Extract the (x, y) coordinate from the center of the cell holding the provided text.  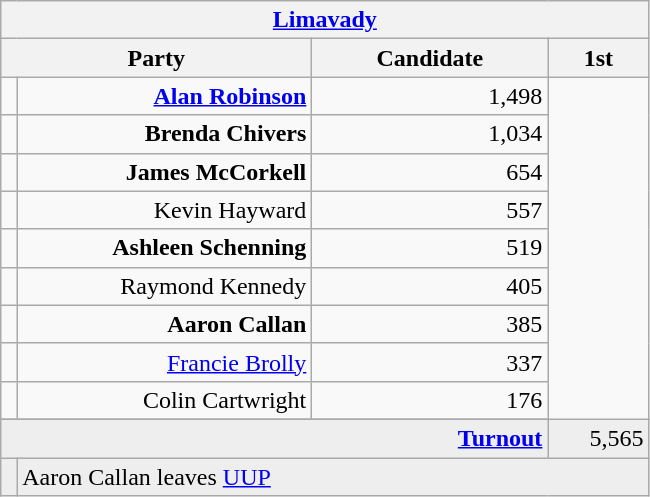
405 (430, 286)
Francie Brolly (164, 362)
Brenda Chivers (164, 134)
Party (156, 58)
Alan Robinson (164, 96)
176 (430, 400)
Turnout (274, 438)
Aaron Callan leaves UUP (333, 477)
5,565 (598, 438)
Ashleen Schenning (164, 248)
557 (430, 210)
Raymond Kennedy (164, 286)
1st (598, 58)
Colin Cartwright (164, 400)
Limavady (325, 20)
337 (430, 362)
Candidate (430, 58)
James McCorkell (164, 172)
Aaron Callan (164, 324)
654 (430, 172)
385 (430, 324)
1,498 (430, 96)
1,034 (430, 134)
Kevin Hayward (164, 210)
519 (430, 248)
